Extract the (x, y) coordinate from the center of the cell holding the provided text.  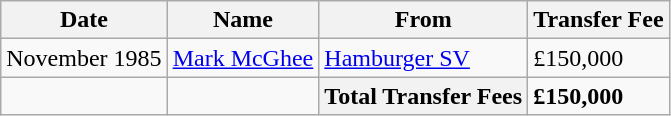
Mark McGhee (243, 58)
November 1985 (84, 58)
From (424, 20)
Transfer Fee (598, 20)
Date (84, 20)
Hamburger SV (424, 58)
Total Transfer Fees (424, 96)
Name (243, 20)
